Detect which cell encompasses the target text, then output its [X, Y] center coordinate. 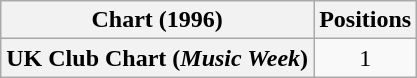
Positions [366, 20]
UK Club Chart (Music Week) [158, 58]
1 [366, 58]
Chart (1996) [158, 20]
